Output the (X, Y) coordinate of the center of the cell containing the given text.  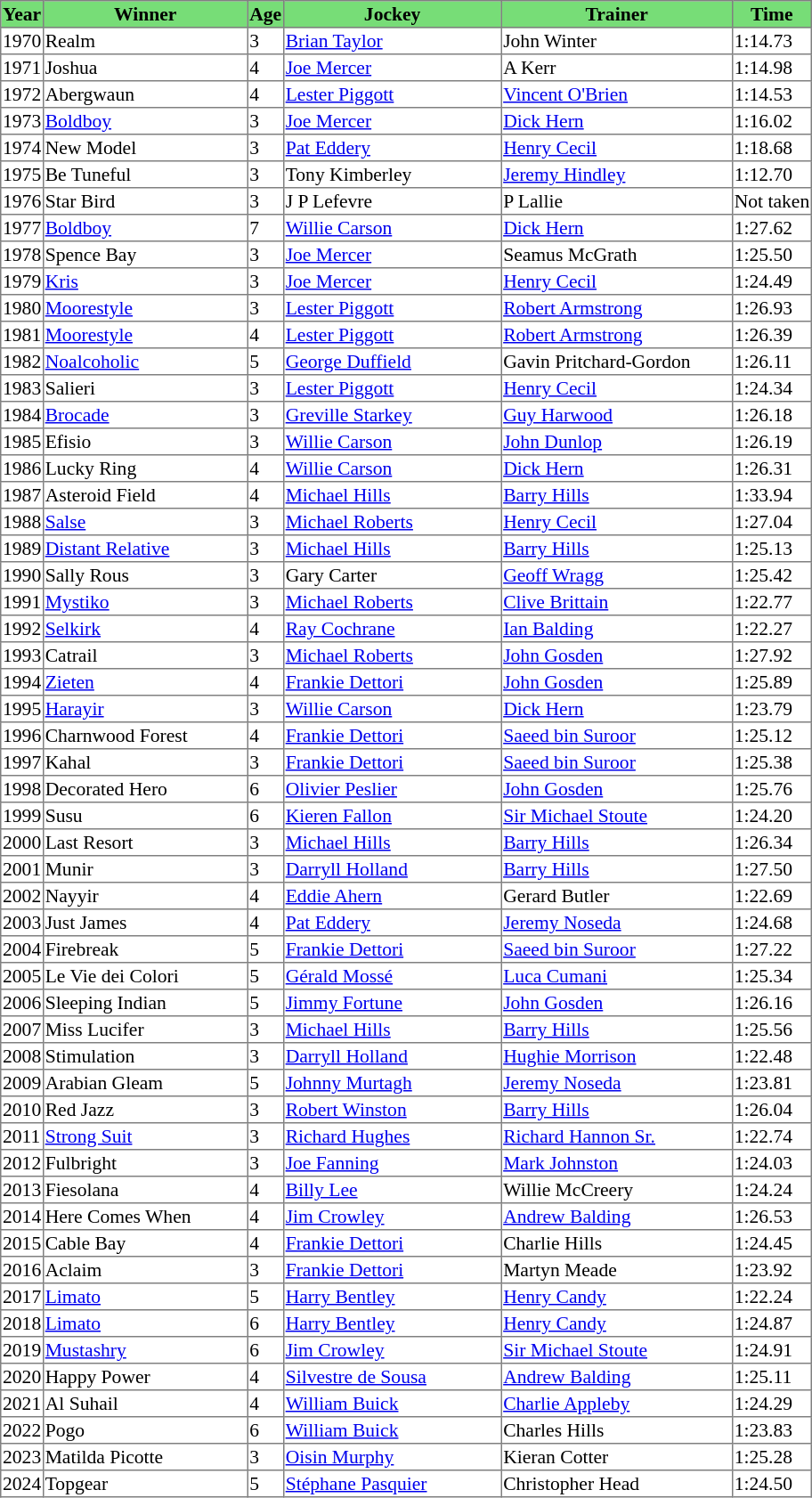
1996 (22, 736)
2018 (22, 1323)
1992 (22, 629)
2019 (22, 1350)
Age (265, 14)
1:25.34 (771, 976)
Martyn Meade (617, 1270)
1990 (22, 575)
Gerard Butler (617, 896)
Spence Bay (145, 255)
Noalcoholic (145, 362)
J P Lefevre (392, 201)
1:23.92 (771, 1270)
1987 (22, 495)
1:26.04 (771, 1110)
1:27.50 (771, 869)
2002 (22, 896)
Sleeping Indian (145, 1003)
1:26.16 (771, 1003)
1:26.39 (771, 335)
1:24.49 (771, 281)
New Model (145, 148)
1:27.62 (771, 228)
Ian Balding (617, 629)
Jimmy Fortune (392, 1003)
Joe Fanning (392, 1163)
1:23.81 (771, 1083)
2017 (22, 1297)
Topgear (145, 1484)
1998 (22, 789)
Distant Relative (145, 549)
1970 (22, 41)
Billy Lee (392, 1190)
1:16.02 (771, 121)
2004 (22, 949)
Charnwood Forest (145, 736)
Al Suhail (145, 1404)
Jockey (392, 14)
Richard Hughes (392, 1136)
1995 (22, 709)
2023 (22, 1457)
Luca Cumani (617, 976)
Fiesolana (145, 1190)
Joshua (145, 68)
Nayyir (145, 896)
1975 (22, 175)
Robert Winston (392, 1110)
Tony Kimberley (392, 175)
1:22.77 (771, 602)
Arabian Gleam (145, 1083)
1:25.28 (771, 1457)
Eddie Ahern (392, 896)
Abergwaun (145, 94)
1:24.87 (771, 1323)
Le Vie dei Colori (145, 976)
1994 (22, 682)
Jeremy Hindley (617, 175)
Not taken (771, 201)
Gérald Mossé (392, 976)
1:24.24 (771, 1190)
2001 (22, 869)
Catrail (145, 655)
Sally Rous (145, 575)
Kris (145, 281)
1:27.92 (771, 655)
1:26.19 (771, 442)
1:27.22 (771, 949)
1:22.24 (771, 1297)
1:25.11 (771, 1377)
1:26.18 (771, 415)
1:24.91 (771, 1350)
Clive Brittain (617, 602)
2024 (22, 1484)
1974 (22, 148)
1989 (22, 549)
Lucky Ring (145, 468)
Kieren Fallon (392, 816)
1:25.42 (771, 575)
Munir (145, 869)
1:25.12 (771, 736)
John Dunlop (617, 442)
P Lallie (617, 201)
1:23.83 (771, 1430)
1:24.20 (771, 816)
1972 (22, 94)
Mystiko (145, 602)
Seamus McGrath (617, 255)
1:22.69 (771, 896)
1:24.45 (771, 1243)
Ray Cochrane (392, 629)
1:22.48 (771, 1056)
2009 (22, 1083)
1:25.56 (771, 1030)
Geoff Wragg (617, 575)
2020 (22, 1377)
Brian Taylor (392, 41)
1:25.89 (771, 682)
1:25.50 (771, 255)
Strong Suit (145, 1136)
Fulbright (145, 1163)
1:26.34 (771, 843)
Winner (145, 14)
2012 (22, 1163)
Realm (145, 41)
Be Tuneful (145, 175)
2008 (22, 1056)
Salse (145, 522)
Star Bird (145, 201)
Susu (145, 816)
Richard Hannon Sr. (617, 1136)
Oisin Murphy (392, 1457)
1:24.50 (771, 1484)
1:23.79 (771, 709)
Charles Hills (617, 1430)
Trainer (617, 14)
Mustashry (145, 1350)
1993 (22, 655)
1973 (22, 121)
Year (22, 14)
Happy Power (145, 1377)
1988 (22, 522)
Charlie Hills (617, 1243)
1976 (22, 201)
George Duffield (392, 362)
Efisio (145, 442)
1:26.11 (771, 362)
Vincent O'Brien (617, 94)
Johnny Murtagh (392, 1083)
1997 (22, 762)
Asteroid Field (145, 495)
A Kerr (617, 68)
2013 (22, 1190)
Pogo (145, 1430)
1985 (22, 442)
Cable Bay (145, 1243)
1983 (22, 388)
2010 (22, 1110)
1:33.94 (771, 495)
1:24.34 (771, 388)
Stéphane Pasquier (392, 1484)
1979 (22, 281)
Red Jazz (145, 1110)
1:24.03 (771, 1163)
2015 (22, 1243)
7 (265, 228)
Matilda Picotte (145, 1457)
1982 (22, 362)
1:14.53 (771, 94)
1:12.70 (771, 175)
2021 (22, 1404)
1:22.74 (771, 1136)
Brocade (145, 415)
Stimulation (145, 1056)
1981 (22, 335)
Guy Harwood (617, 415)
2014 (22, 1217)
1:22.27 (771, 629)
2011 (22, 1136)
Kahal (145, 762)
1:18.68 (771, 148)
2005 (22, 976)
Here Comes When (145, 1217)
1:25.76 (771, 789)
2006 (22, 1003)
1:14.73 (771, 41)
Decorated Hero (145, 789)
1977 (22, 228)
John Winter (617, 41)
Mark Johnston (617, 1163)
2022 (22, 1430)
Harayir (145, 709)
1999 (22, 816)
1:26.53 (771, 1217)
1:27.04 (771, 522)
2003 (22, 923)
Aclaim (145, 1270)
2007 (22, 1030)
1:26.31 (771, 468)
1971 (22, 68)
2016 (22, 1270)
Silvestre de Sousa (392, 1377)
1:25.38 (771, 762)
Gavin Pritchard-Gordon (617, 362)
Charlie Appleby (617, 1404)
1980 (22, 308)
1978 (22, 255)
2000 (22, 843)
Firebreak (145, 949)
Time (771, 14)
1991 (22, 602)
Just James (145, 923)
Gary Carter (392, 575)
Salieri (145, 388)
Miss Lucifer (145, 1030)
1984 (22, 415)
Christopher Head (617, 1484)
Hughie Morrison (617, 1056)
1986 (22, 468)
Last Resort (145, 843)
Greville Starkey (392, 415)
Zieten (145, 682)
1:25.13 (771, 549)
Olivier Peslier (392, 789)
1:24.68 (771, 923)
Willie McCreery (617, 1190)
Selkirk (145, 629)
1:24.29 (771, 1404)
Kieran Cotter (617, 1457)
1:26.93 (771, 308)
1:14.98 (771, 68)
